Determine the [X, Y] coordinate at the center of the cell enclosing the given text.  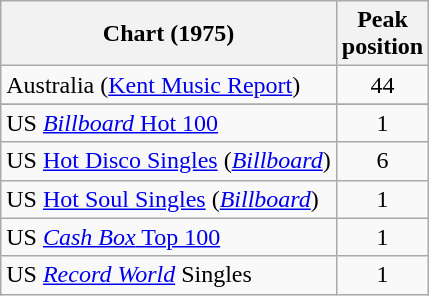
US Cash Box Top 100 [169, 237]
Australia (Kent Music Report) [169, 85]
US Record World Singles [169, 275]
Chart (1975) [169, 34]
44 [382, 85]
Peakposition [382, 34]
6 [382, 161]
US Billboard Hot 100 [169, 123]
US Hot Soul Singles (Billboard) [169, 199]
US Hot Disco Singles (Billboard) [169, 161]
